From the cell containing the given text, extract its center point as (X, Y) coordinate. 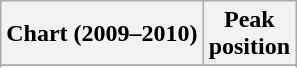
Peakposition (249, 34)
Chart (2009–2010) (102, 34)
